Output the [X, Y] coordinate of the center of the cell containing the given text.  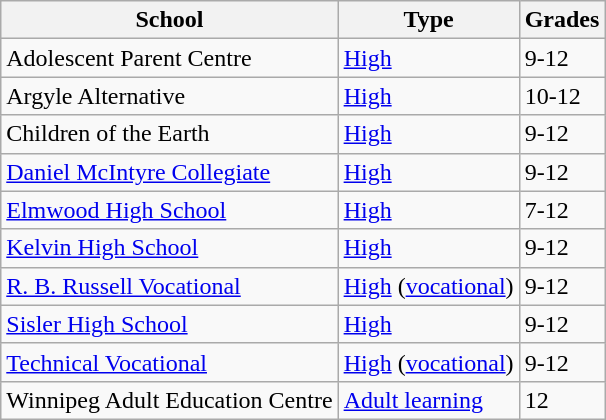
7-12 [562, 210]
Winnipeg Adult Education Centre [170, 400]
10-12 [562, 96]
Sisler High School [170, 324]
Elmwood High School [170, 210]
12 [562, 400]
Adult learning [428, 400]
School [170, 20]
Daniel McIntyre Collegiate [170, 172]
Argyle Alternative [170, 96]
Grades [562, 20]
Type [428, 20]
Kelvin High School [170, 248]
Children of the Earth [170, 134]
R. B. Russell Vocational [170, 286]
Adolescent Parent Centre [170, 58]
Technical Vocational [170, 362]
